Find where the given text appears and provide that cell's center as [x, y] coordinate. 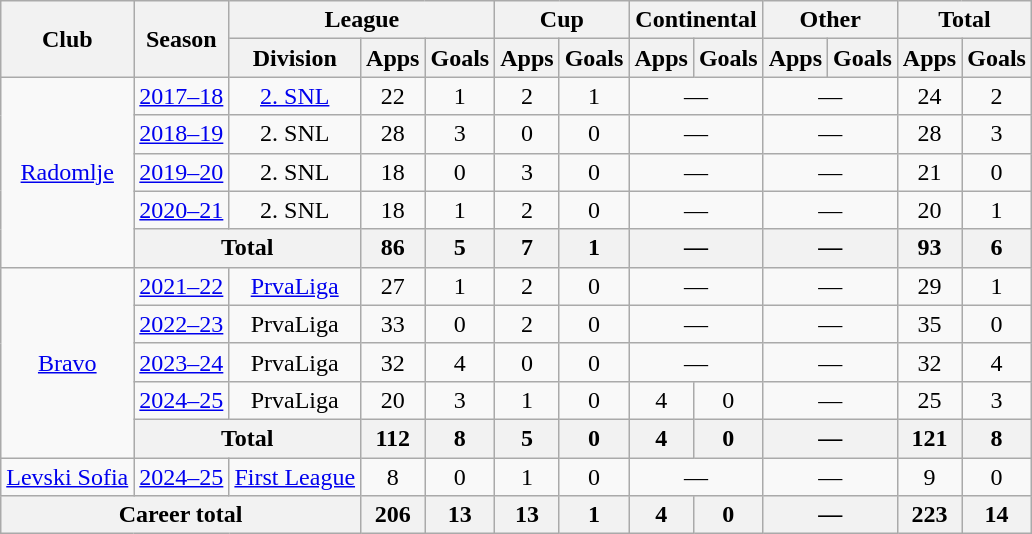
29 [929, 286]
Club [68, 39]
Radomlje [68, 172]
86 [393, 248]
22 [393, 96]
Other [830, 20]
2018–19 [182, 134]
Continental [696, 20]
223 [929, 515]
21 [929, 172]
Cup [562, 20]
2017–18 [182, 96]
2022–23 [182, 324]
14 [997, 515]
35 [929, 324]
25 [929, 400]
League [362, 20]
33 [393, 324]
6 [997, 248]
2020–21 [182, 210]
206 [393, 515]
Bravo [68, 362]
112 [393, 438]
2021–22 [182, 286]
7 [527, 248]
2019–20 [182, 172]
93 [929, 248]
121 [929, 438]
9 [929, 477]
Career total [181, 515]
2023–24 [182, 362]
Division [295, 58]
27 [393, 286]
Levski Sofia [68, 477]
24 [929, 96]
Season [182, 39]
First League [295, 477]
